Output the [X, Y] coordinate of the center of the cell containing the given text.  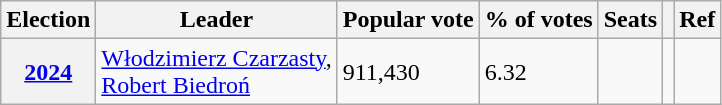
6.32 [538, 72]
Election [48, 20]
Popular vote [408, 20]
Leader [216, 20]
Ref [698, 20]
911,430 [408, 72]
% of votes [538, 20]
2024 [48, 72]
Seats [630, 20]
Włodzimierz Czarzasty,Robert Biedroń [216, 72]
